Output the [x, y] coordinate of the center of the cell containing the given text.  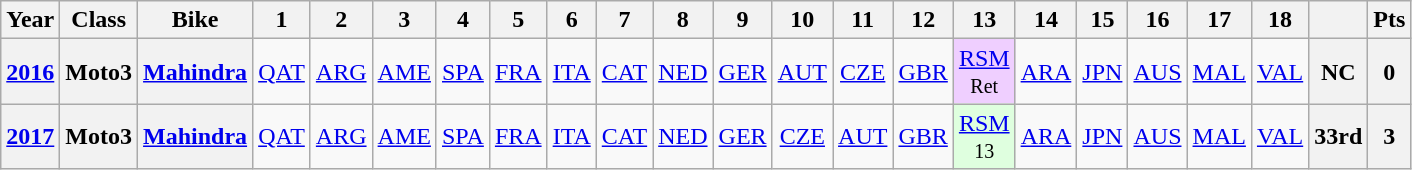
Pts [1390, 20]
18 [1280, 20]
11 [863, 20]
33rd [1338, 136]
Class [99, 20]
4 [462, 20]
8 [683, 20]
13 [984, 20]
2 [341, 20]
14 [1046, 20]
10 [802, 20]
7 [624, 20]
2017 [30, 136]
RSMRet [984, 72]
1 [282, 20]
NC [1338, 72]
17 [1219, 20]
2016 [30, 72]
0 [1390, 72]
Bike [196, 20]
15 [1102, 20]
12 [923, 20]
Year [30, 20]
9 [742, 20]
RSM13 [984, 136]
16 [1158, 20]
5 [518, 20]
6 [572, 20]
